Return the (X, Y) coordinate for the center point of the cell that contains the specified text.  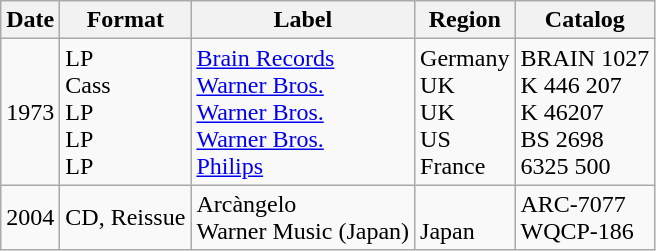
Region (465, 20)
Brain RecordsWarner Bros.Warner Bros.Warner Bros.Philips (303, 112)
BRAIN 1027K 446 207K 46207BS 2698 6325 500 (585, 112)
LPCassLPLPLP (126, 112)
CD, Reissue (126, 218)
ARC-7077WQCP-186 (585, 218)
Date (30, 20)
Format (126, 20)
ArcàngeloWarner Music (Japan) (303, 218)
1973 (30, 112)
2004 (30, 218)
Label (303, 20)
Japan (465, 218)
GermanyUKUKUSFrance (465, 112)
Catalog (585, 20)
